Return (x, y) of the center of cell containing provided text 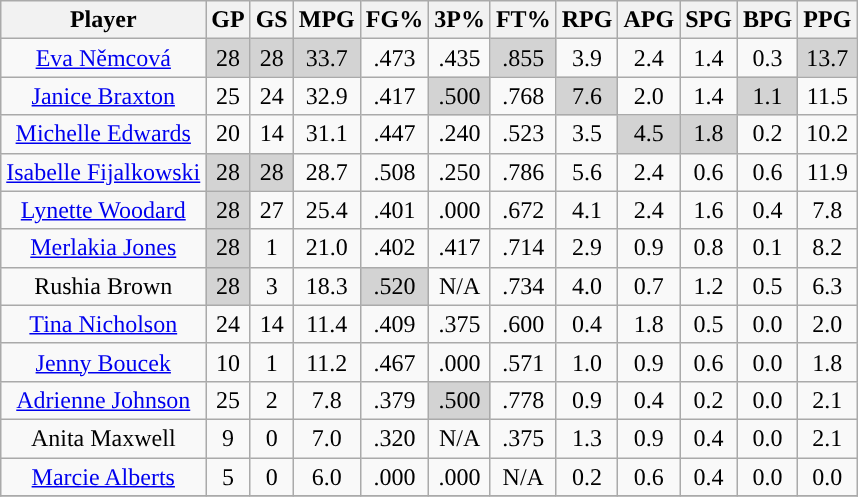
.768 (523, 96)
Rushia Brown (104, 286)
7.6 (587, 96)
SPG (709, 20)
6.3 (828, 286)
25.4 (326, 210)
32.9 (326, 96)
.571 (523, 362)
Anita Maxwell (104, 438)
4.5 (649, 134)
.435 (460, 58)
0.7 (649, 286)
.778 (523, 400)
11.5 (828, 96)
.855 (523, 58)
Isabelle Fijalkowski (104, 172)
27 (272, 210)
.672 (523, 210)
1.1 (767, 96)
.600 (523, 324)
21.0 (326, 248)
8.2 (828, 248)
1.2 (709, 286)
.379 (394, 400)
3 (272, 286)
9 (228, 438)
GS (272, 20)
5 (228, 477)
.409 (394, 324)
.734 (523, 286)
4.1 (587, 210)
GP (228, 20)
Janice Braxton (104, 96)
1.0 (587, 362)
11.9 (828, 172)
13.7 (828, 58)
Tina Nicholson (104, 324)
.508 (394, 172)
FT% (523, 20)
.320 (394, 438)
Player (104, 20)
1.3 (587, 438)
11.4 (326, 324)
.401 (394, 210)
0.8 (709, 248)
Marcie Alberts (104, 477)
2.9 (587, 248)
.520 (394, 286)
28.7 (326, 172)
Merlakia Jones (104, 248)
7.0 (326, 438)
3.9 (587, 58)
Lynette Woodard (104, 210)
10.2 (828, 134)
.250 (460, 172)
11.2 (326, 362)
.473 (394, 58)
6.0 (326, 477)
5.6 (587, 172)
18.3 (326, 286)
PPG (828, 20)
3.5 (587, 134)
.467 (394, 362)
APG (649, 20)
1.6 (709, 210)
.786 (523, 172)
Michelle Edwards (104, 134)
.240 (460, 134)
0.1 (767, 248)
31.1 (326, 134)
.523 (523, 134)
33.7 (326, 58)
3P% (460, 20)
Jenny Boucek (104, 362)
Eva Němcová (104, 58)
Adrienne Johnson (104, 400)
MPG (326, 20)
10 (228, 362)
BPG (767, 20)
4.0 (587, 286)
RPG (587, 20)
.402 (394, 248)
FG% (394, 20)
.447 (394, 134)
0.3 (767, 58)
.714 (523, 248)
20 (228, 134)
2 (272, 400)
